Search for the cell housing the specified text and yield its [x, y] center coordinate. 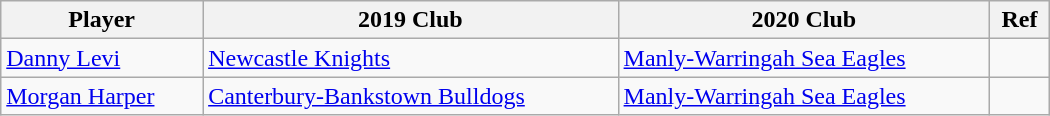
Canterbury-Bankstown Bulldogs [410, 96]
Morgan Harper [102, 96]
Danny Levi [102, 58]
Ref [1020, 20]
2020 Club [804, 20]
Newcastle Knights [410, 58]
Player [102, 20]
2019 Club [410, 20]
